Identify which cell holds the provided text, then report its (X, Y) central coordinate. 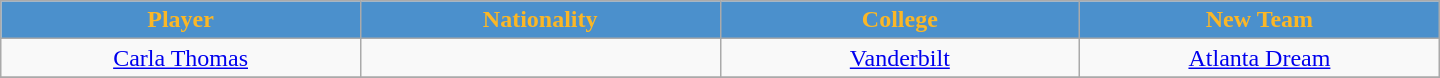
Carla Thomas (181, 58)
New Team (1260, 20)
College (900, 20)
Player (181, 20)
Atlanta Dream (1260, 58)
Vanderbilt (900, 58)
Nationality (540, 20)
